Extract the [x, y] coordinate from the center of the cell holding the provided text.  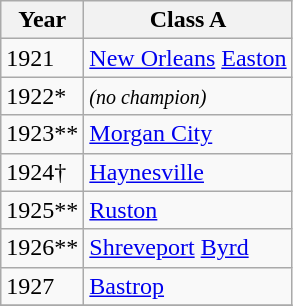
1926** [42, 248]
1927 [42, 286]
Ruston [188, 210]
New Orleans Easton [188, 58]
Shreveport Byrd [188, 248]
1922* [42, 96]
1921 [42, 58]
Morgan City [188, 134]
1924† [42, 172]
1925** [42, 210]
Haynesville [188, 172]
Bastrop [188, 286]
Class A [188, 20]
1923** [42, 134]
Year [42, 20]
(no champion) [188, 96]
